Locate the cell with the specified text and output its [x, y] center coordinate. 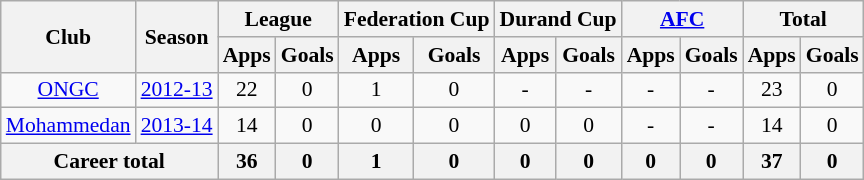
Federation Cup [417, 19]
Season [177, 36]
Durand Cup [558, 19]
Mohammedan [68, 126]
2013-14 [177, 126]
ONGC [68, 90]
23 [772, 90]
League [278, 19]
AFC [682, 19]
Total [804, 19]
Career total [110, 162]
2012-13 [177, 90]
37 [772, 162]
Club [68, 36]
22 [247, 90]
36 [247, 162]
